Pinpoint the cell where the given text exists, returning its [X, Y] midpoint coordinate. 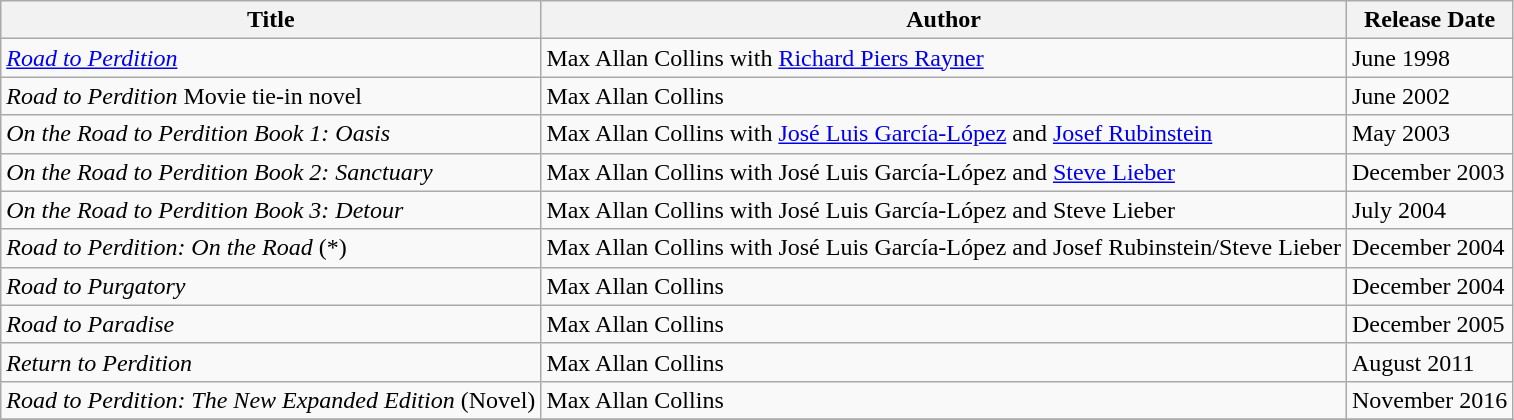
Max Allan Collins with José Luis García-López and Josef Rubinstein/Steve Lieber [944, 248]
On the Road to Perdition Book 1: Oasis [271, 134]
Max Allan Collins with José Luis García-López and Josef Rubinstein [944, 134]
Road to Perdition [271, 58]
On the Road to Perdition Book 3: Detour [271, 210]
Return to Perdition [271, 362]
November 2016 [1429, 400]
May 2003 [1429, 134]
Road to Purgatory [271, 286]
Title [271, 20]
August 2011 [1429, 362]
Road to Perdition: The New Expanded Edition (Novel) [271, 400]
June 1998 [1429, 58]
December 2005 [1429, 324]
Road to Paradise [271, 324]
Author [944, 20]
June 2002 [1429, 96]
Max Allan Collins with Richard Piers Rayner [944, 58]
Road to Perdition Movie tie-in novel [271, 96]
July 2004 [1429, 210]
December 2003 [1429, 172]
On the Road to Perdition Book 2: Sanctuary [271, 172]
Road to Perdition: On the Road (*) [271, 248]
Release Date [1429, 20]
